Search for the cell housing the specified text and yield its [X, Y] center coordinate. 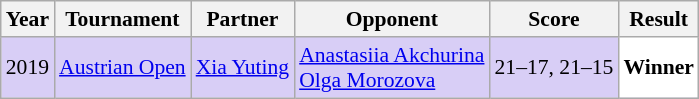
2019 [28, 68]
Opponent [392, 19]
Score [554, 19]
Partner [242, 19]
Result [658, 19]
Year [28, 19]
Tournament [122, 19]
Winner [658, 68]
Xia Yuting [242, 68]
Anastasiia Akchurina Olga Morozova [392, 68]
Austrian Open [122, 68]
21–17, 21–15 [554, 68]
